Find where the given text appears and provide that cell's center as [x, y] coordinate. 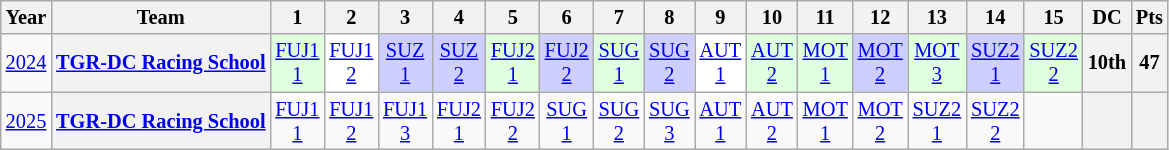
Pts [1150, 17]
3 [405, 17]
SUG3 [669, 121]
MOT3 [937, 63]
13 [937, 17]
Year [26, 17]
5 [513, 17]
10th [1107, 63]
4 [459, 17]
2024 [26, 63]
6 [567, 17]
9 [721, 17]
47 [1150, 63]
14 [995, 17]
SUZ2 [459, 63]
7 [619, 17]
12 [880, 17]
1 [297, 17]
Team [160, 17]
DC [1107, 17]
FUJ13 [405, 121]
8 [669, 17]
SUZ1 [405, 63]
2 [351, 17]
11 [826, 17]
10 [772, 17]
2025 [26, 121]
15 [1053, 17]
